Return [x, y] of the center of cell containing provided text 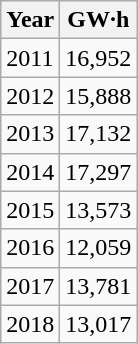
2013 [30, 134]
17,297 [98, 172]
13,781 [98, 286]
12,059 [98, 248]
2011 [30, 58]
GW·h [98, 20]
16,952 [98, 58]
Year [30, 20]
2015 [30, 210]
2018 [30, 324]
2014 [30, 172]
17,132 [98, 134]
13,573 [98, 210]
2017 [30, 286]
2016 [30, 248]
15,888 [98, 96]
2012 [30, 96]
13,017 [98, 324]
